Provide the (X, Y) coordinate of the cell's center where the given text is located.  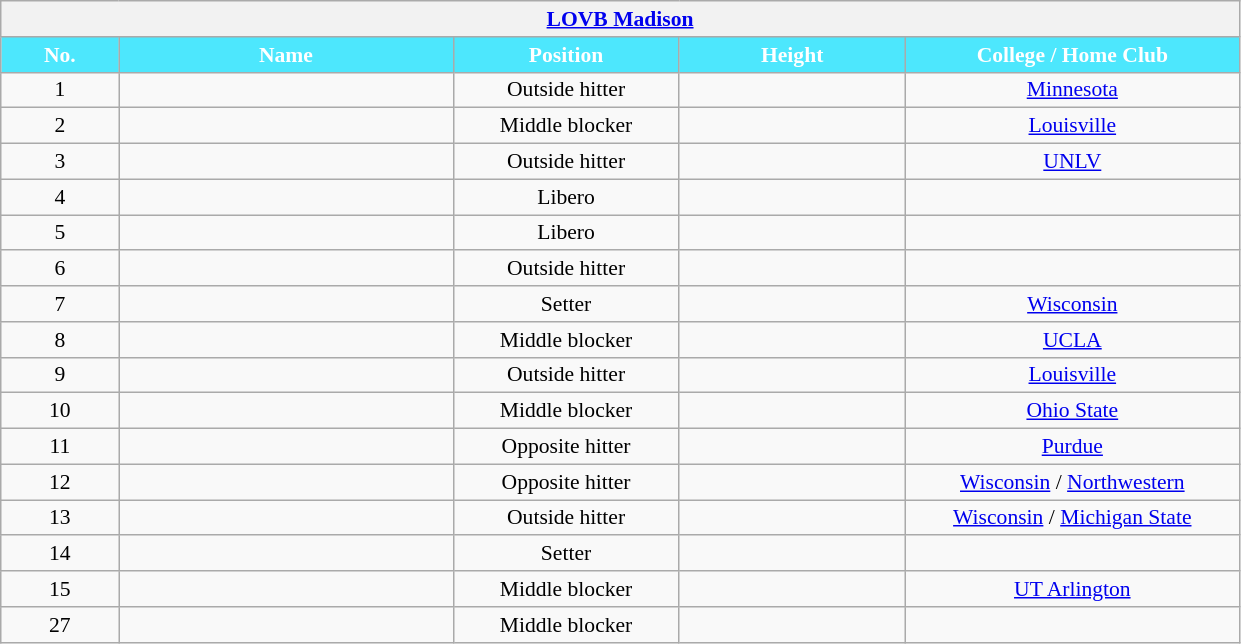
UNLV (1072, 162)
27 (60, 625)
Wisconsin / Northwestern (1072, 482)
UT Arlington (1072, 589)
Height (792, 55)
LOVB Madison (620, 19)
7 (60, 304)
15 (60, 589)
9 (60, 375)
UCLA (1072, 340)
No. (60, 55)
13 (60, 518)
12 (60, 482)
Purdue (1072, 447)
4 (60, 197)
3 (60, 162)
1 (60, 90)
8 (60, 340)
Wisconsin / Michigan State (1072, 518)
14 (60, 554)
5 (60, 233)
11 (60, 447)
Ohio State (1072, 411)
College / Home Club (1072, 55)
2 (60, 126)
Name (286, 55)
Wisconsin (1072, 304)
Position (566, 55)
Minnesota (1072, 90)
6 (60, 269)
10 (60, 411)
